Return [x, y] of the center of cell containing provided text 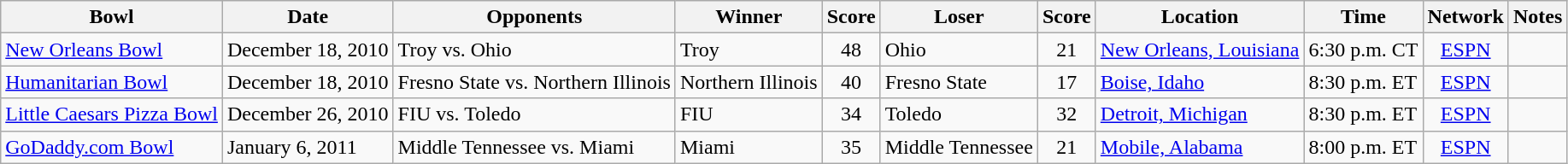
FIU vs. Toledo [534, 114]
New Orleans, Louisiana [1200, 50]
Winner [749, 17]
Troy [749, 50]
December 26, 2010 [308, 114]
6:30 p.m. CT [1364, 50]
Bowl [112, 17]
Troy vs. Ohio [534, 50]
GoDaddy.com Bowl [112, 147]
40 [851, 82]
New Orleans Bowl [112, 50]
32 [1066, 114]
Mobile, Alabama [1200, 147]
8:00 p.m. ET [1364, 147]
Toledo [959, 114]
FIU [749, 114]
Ohio [959, 50]
Humanitarian Bowl [112, 82]
Network [1465, 17]
35 [851, 147]
Middle Tennessee vs. Miami [534, 147]
17 [1066, 82]
Fresno State vs. Northern Illinois [534, 82]
Time [1364, 17]
Northern Illinois [749, 82]
Boise, Idaho [1200, 82]
Opponents [534, 17]
Loser [959, 17]
Little Caesars Pizza Bowl [112, 114]
Notes [1537, 17]
January 6, 2011 [308, 147]
Date [308, 17]
Middle Tennessee [959, 147]
Detroit, Michigan [1200, 114]
Fresno State [959, 82]
34 [851, 114]
Miami [749, 147]
Location [1200, 17]
48 [851, 50]
